Scan for the cell matching the given text and deliver its (X, Y) coordinate at center. 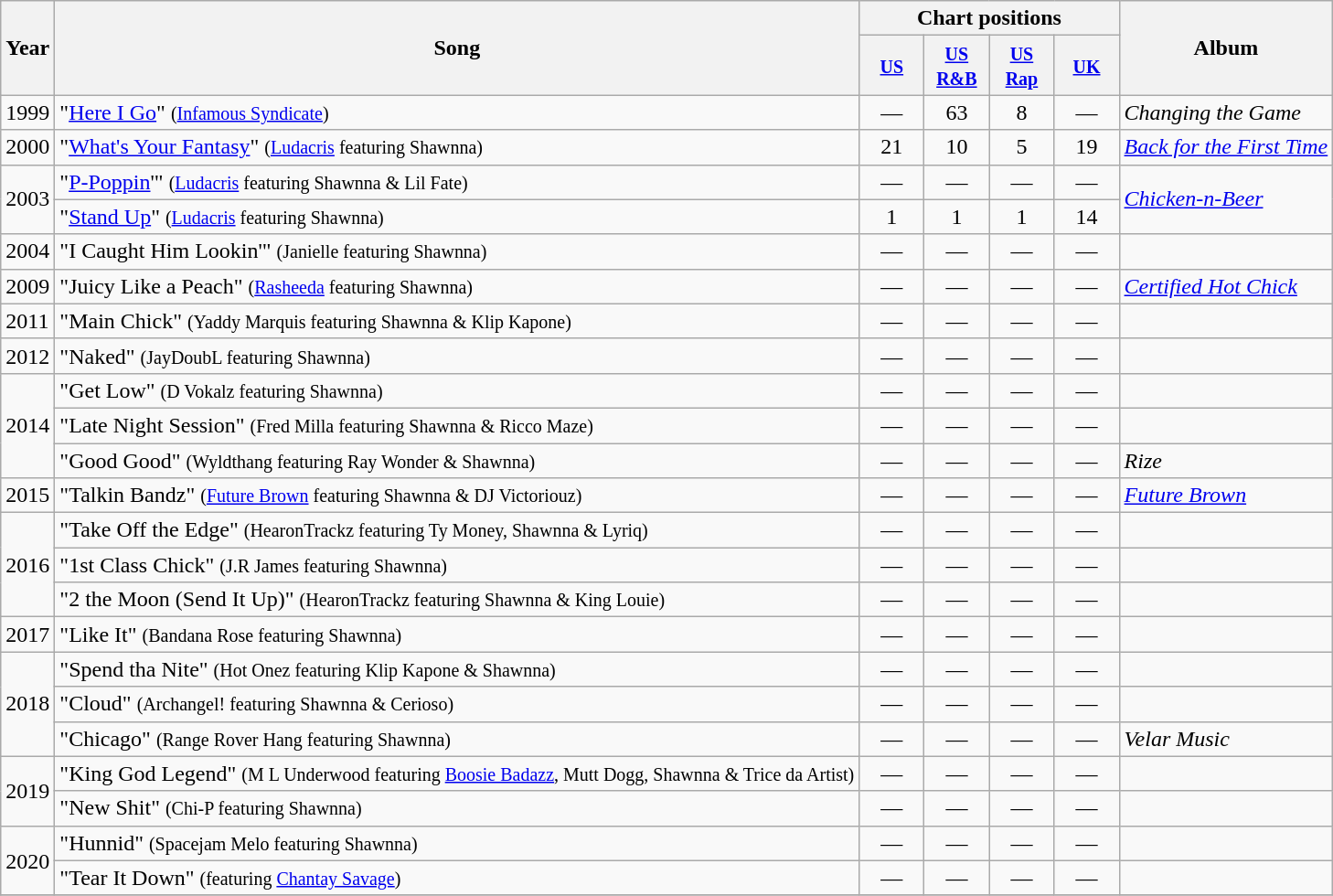
"What's Your Fantasy" (Ludacris featuring Shawnna) (457, 147)
"Take Off the Edge" (HearonTrackz featuring Ty Money, Shawnna & Lyriq) (457, 530)
"Good Good" (Wyldthang featuring Ray Wonder & Shawnna) (457, 460)
"I Caught Him Lookin'" (Janielle featuring Shawnna) (457, 251)
2012 (27, 356)
2019 (27, 791)
Song (457, 48)
2003 (27, 199)
"Get Low" (D Vokalz featuring Shawnna) (457, 390)
2004 (27, 251)
19 (1086, 147)
Chart positions (989, 18)
"Main Chick" (Yaddy Marquis featuring Shawnna & Klip Kapone) (457, 321)
"Talkin Bandz" (Future Brown featuring Shawnna & DJ Victoriouz) (457, 496)
10 (956, 147)
2009 (27, 286)
2000 (27, 147)
63 (956, 112)
2020 (27, 860)
"Chicago" (Range Rover Hang featuring Shawnna) (457, 739)
"King God Legend" (M L Underwood featuring Boosie Badazz, Mutt Dogg, Shawnna & Trice da Artist) (457, 773)
Rize (1226, 460)
"Stand Up" (Ludacris featuring Shawnna) (457, 217)
"New Shit" (Chi-P featuring Shawnna) (457, 808)
UK (1086, 66)
"Late Night Session" (Fred Milla featuring Shawnna & Ricco Maze) (457, 425)
Year (27, 48)
Future Brown (1226, 496)
Changing the Game (1226, 112)
"1st Class Chick" (J.R James featuring Shawnna) (457, 565)
"Like It" (Bandana Rose featuring Shawnna) (457, 635)
US (892, 66)
5 (1022, 147)
8 (1022, 112)
US R&B (956, 66)
US Rap (1022, 66)
Album (1226, 48)
"Spend tha Nite" (Hot Onez featuring Klip Kapone & Shawnna) (457, 669)
"Here I Go" (Infamous Syndicate) (457, 112)
Chicken-n-Beer (1226, 199)
"Naked" (JayDoubL featuring Shawnna) (457, 356)
21 (892, 147)
1999 (27, 112)
"2 the Moon (Send It Up)" (HearonTrackz featuring Shawnna & King Louie) (457, 600)
"Tear It Down" (featuring Chantay Savage) (457, 878)
14 (1086, 217)
Velar Music (1226, 739)
"P-Poppin'" (Ludacris featuring Shawnna & Lil Fate) (457, 182)
"Hunnid" (Spacejam Melo featuring Shawnna) (457, 843)
2014 (27, 425)
2018 (27, 704)
2017 (27, 635)
"Juicy Like a Peach" (Rasheeda featuring Shawnna) (457, 286)
Back for the First Time (1226, 147)
"Cloud" (Archangel! featuring Shawnna & Cerioso) (457, 704)
Certified Hot Chick (1226, 286)
2016 (27, 565)
2011 (27, 321)
2015 (27, 496)
